Determine the (x, y) coordinate at the center of the cell enclosing the given text.  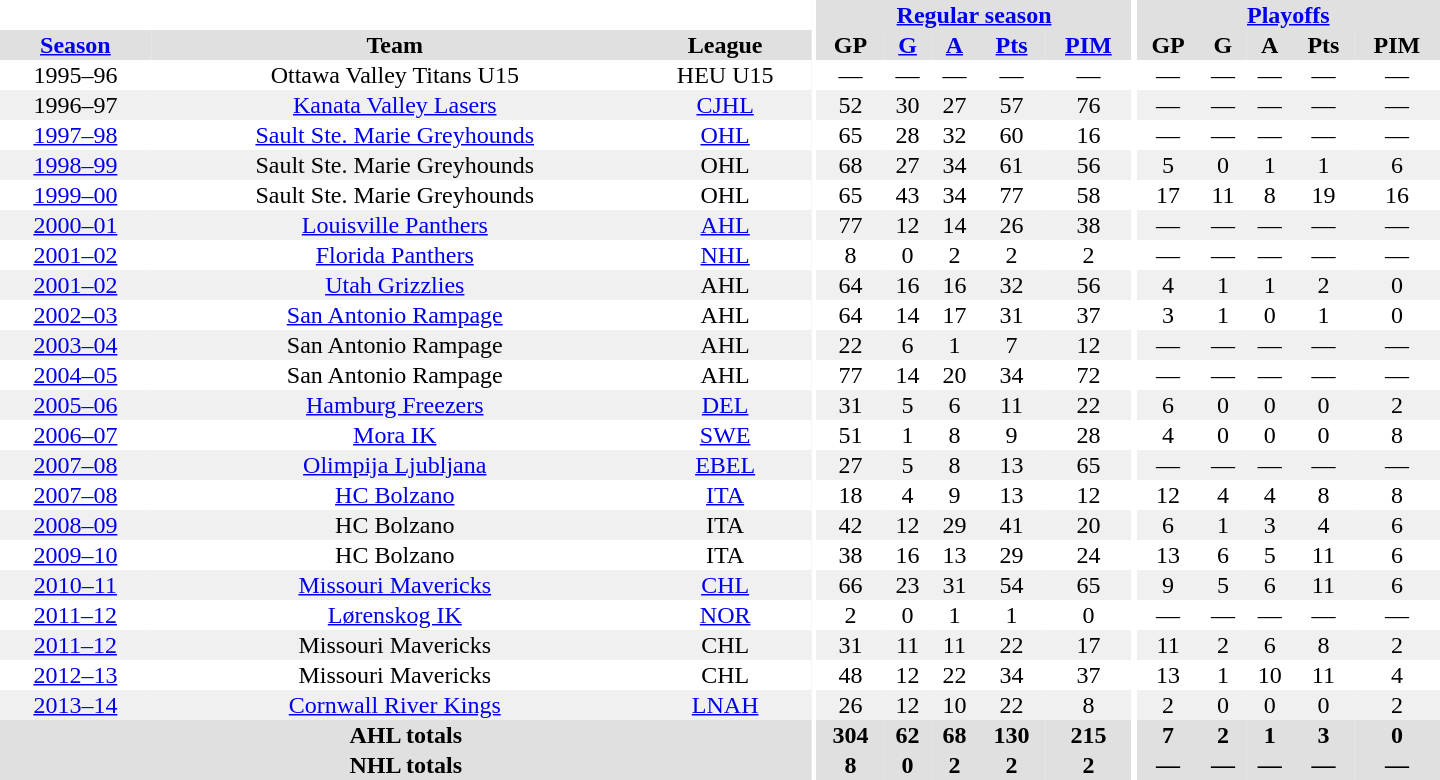
57 (1012, 105)
130 (1012, 735)
Mora IK (395, 435)
Olimpija Ljubljana (395, 465)
1998–99 (76, 165)
NHL totals (406, 765)
Team (395, 45)
76 (1088, 105)
48 (851, 675)
60 (1012, 135)
30 (908, 105)
Cornwall River Kings (395, 705)
54 (1012, 585)
CJHL (726, 105)
2009–10 (76, 555)
66 (851, 585)
Ottawa Valley Titans U15 (395, 75)
2005–06 (76, 405)
43 (908, 195)
Regular season (974, 15)
AHL totals (406, 735)
215 (1088, 735)
61 (1012, 165)
2002–03 (76, 315)
League (726, 45)
DEL (726, 405)
Hamburg Freezers (395, 405)
24 (1088, 555)
18 (851, 495)
2013–14 (76, 705)
42 (851, 525)
72 (1088, 375)
SWE (726, 435)
Lørenskog IK (395, 615)
LNAH (726, 705)
19 (1324, 195)
Playoffs (1288, 15)
HEU U15 (726, 75)
NHL (726, 255)
2006–07 (76, 435)
1997–98 (76, 135)
Kanata Valley Lasers (395, 105)
Season (76, 45)
NOR (726, 615)
2000–01 (76, 225)
304 (851, 735)
1999–00 (76, 195)
51 (851, 435)
2008–09 (76, 525)
1996–97 (76, 105)
58 (1088, 195)
23 (908, 585)
Utah Grizzlies (395, 285)
52 (851, 105)
41 (1012, 525)
Florida Panthers (395, 255)
62 (908, 735)
2004–05 (76, 375)
2010–11 (76, 585)
EBEL (726, 465)
2012–13 (76, 675)
Louisville Panthers (395, 225)
1995–96 (76, 75)
2003–04 (76, 345)
